Search for the cell housing the specified text and yield its (X, Y) center coordinate. 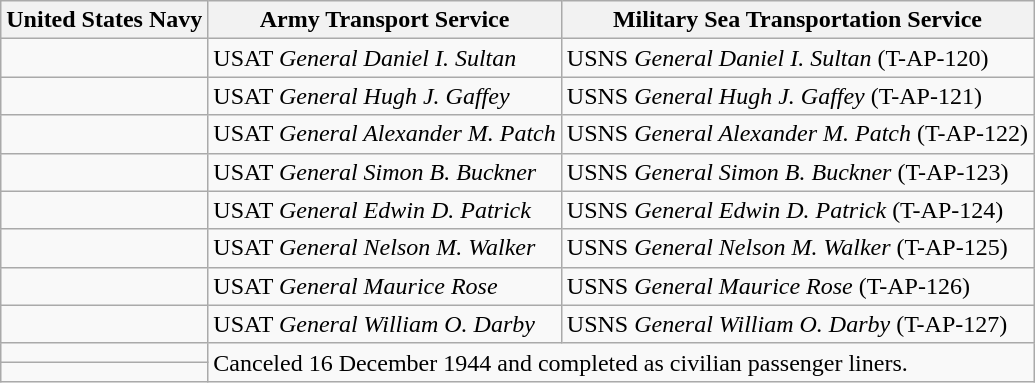
USAT General Maurice Rose (384, 286)
Canceled 16 December 1944 and completed as civilian passenger liners. (621, 362)
Army Transport Service (384, 20)
USAT General Daniel I. Sultan (384, 58)
USNS General Daniel I. Sultan (T-AP-120) (797, 58)
USAT General Hugh J. Gaffey (384, 96)
USNS General Maurice Rose (T-AP-126) (797, 286)
United States Navy (104, 20)
Military Sea Transportation Service (797, 20)
USAT General Edwin D. Patrick (384, 210)
USNS General Alexander M. Patch (T-AP-122) (797, 134)
USNS General Edwin D. Patrick (T-AP-124) (797, 210)
USNS General Simon B. Buckner (T-AP-123) (797, 172)
USAT General Simon B. Buckner (384, 172)
USNS General Hugh J. Gaffey (T-AP-121) (797, 96)
USNS General Nelson M. Walker (T-AP-125) (797, 248)
USNS General William O. Darby (T-AP-127) (797, 324)
USAT General William O. Darby (384, 324)
USAT General Nelson M. Walker (384, 248)
USAT General Alexander M. Patch (384, 134)
